Return the [X, Y] coordinate for the center point of the cell that contains the specified text.  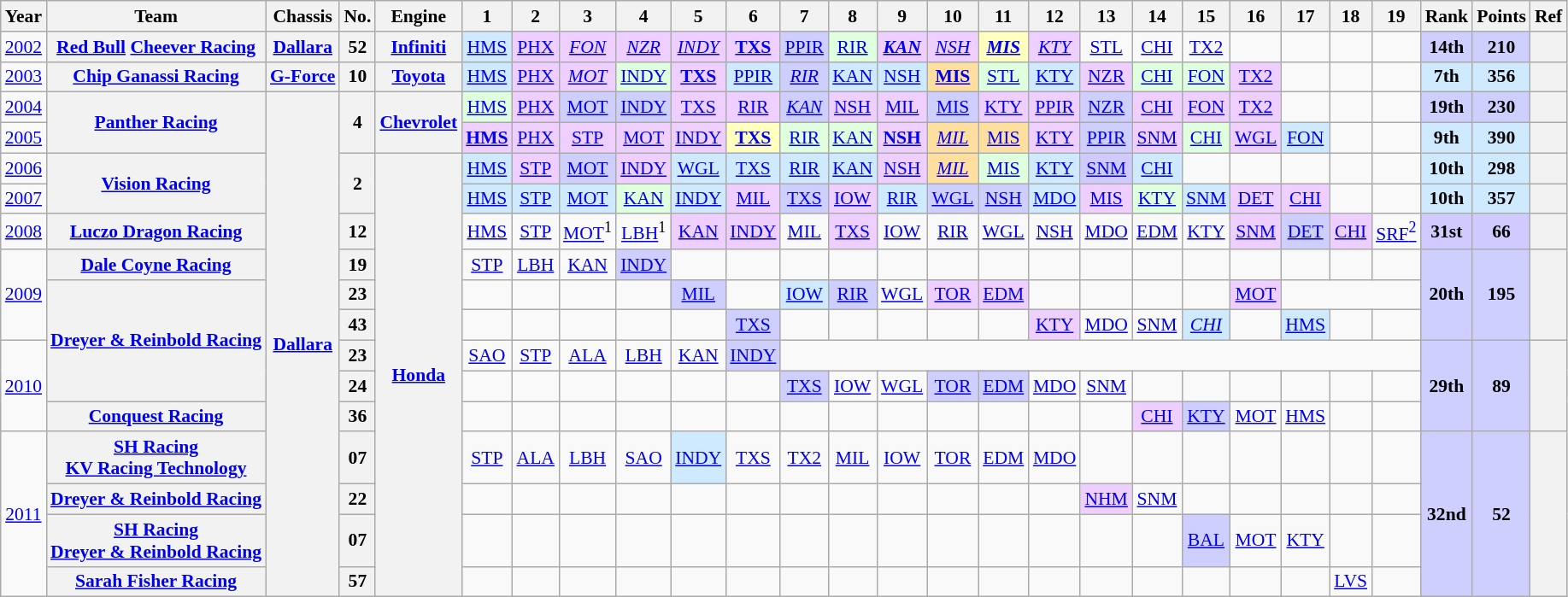
230 [1501, 108]
36 [357, 417]
Rank [1448, 16]
MOT1 [588, 232]
Honda [419, 375]
390 [1501, 138]
No. [357, 16]
2002 [24, 47]
LVS [1350, 582]
11 [1003, 16]
9 [902, 16]
5 [698, 16]
2003 [24, 77]
195 [1501, 296]
Sarah Fisher Racing [156, 582]
Toyota [419, 77]
15 [1207, 16]
1 [487, 16]
2006 [24, 168]
57 [357, 582]
14th [1448, 47]
Red Bull Cheever Racing [156, 47]
Infiniti [419, 47]
Chip Ganassi Racing [156, 77]
Points [1501, 16]
31st [1448, 232]
NHM [1106, 500]
Chassis [302, 16]
2004 [24, 108]
2010 [24, 386]
89 [1501, 386]
16 [1256, 16]
3 [588, 16]
2005 [24, 138]
9th [1448, 138]
Year [24, 16]
SH RacingKV Racing Technology [156, 458]
Ref [1548, 16]
2007 [24, 199]
19th [1448, 108]
Engine [419, 16]
7 [804, 16]
LBH1 [643, 232]
52 [357, 47]
2008 [24, 232]
2009 [24, 296]
G-Force [302, 77]
43 [357, 325]
18 [1350, 16]
Team [156, 16]
14 [1157, 16]
24 [357, 386]
Luczo Dragon Racing [156, 232]
6 [753, 16]
Panther Racing [156, 123]
SRF2 [1396, 232]
17 [1306, 16]
22 [357, 500]
298 [1501, 168]
13 [1106, 16]
Dale Coyne Racing [156, 265]
7th [1448, 77]
356 [1501, 77]
210 [1501, 47]
BAL [1207, 540]
SH RacingDreyer & Reinbold Racing [156, 540]
Vision Racing [156, 183]
357 [1501, 199]
29th [1448, 386]
Conquest Racing [156, 417]
8 [853, 16]
Chevrolet [419, 123]
66 [1501, 232]
20th [1448, 296]
